From the cell containing the given text, extract its center point as [X, Y] coordinate. 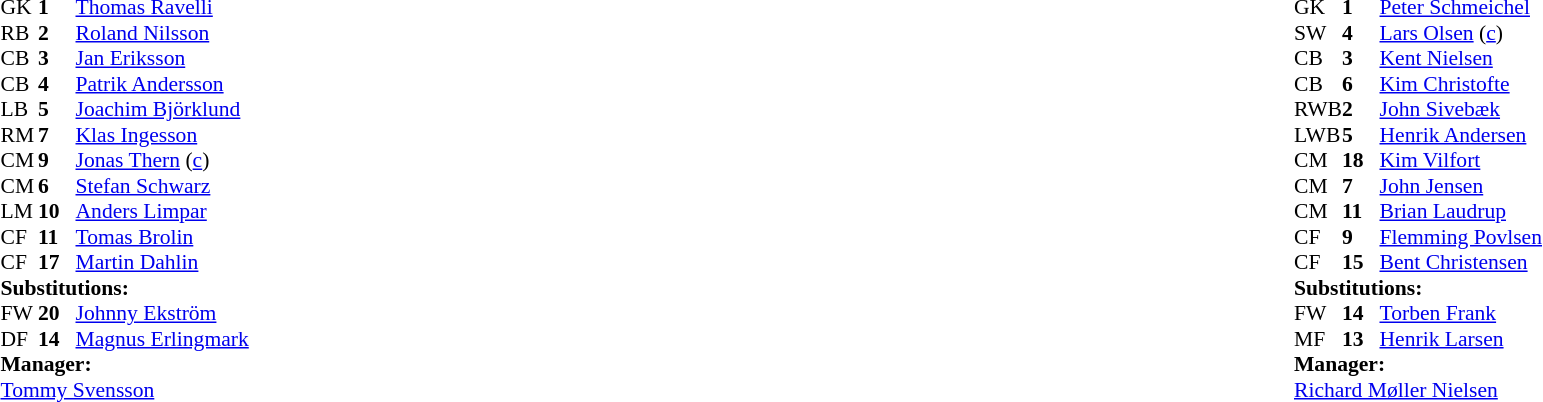
Roland Nilsson [162, 33]
Klas Ingesson [162, 135]
Kent Nielsen [1460, 59]
Bent Christensen [1460, 263]
Stefan Schwarz [162, 186]
RWB [1318, 109]
Flemming Povlsen [1460, 237]
15 [1361, 263]
LM [19, 211]
Magnus Erlingmark [162, 339]
13 [1361, 339]
RM [19, 135]
Torben Frank [1460, 313]
MF [1318, 339]
Joachim Björklund [162, 109]
LB [19, 109]
LWB [1318, 135]
DF [19, 339]
Kim Vilfort [1460, 161]
Patrik Andersson [162, 84]
Henrik Andersen [1460, 135]
Brian Laudrup [1460, 211]
Jan Eriksson [162, 59]
Anders Limpar [162, 211]
Johnny Ekström [162, 313]
20 [57, 313]
Tomas Brolin [162, 237]
John Sivebæk [1460, 109]
Martin Dahlin [162, 263]
18 [1361, 161]
17 [57, 263]
SW [1318, 33]
RB [19, 33]
Jonas Thern (c) [162, 161]
10 [57, 211]
John Jensen [1460, 186]
Lars Olsen (c) [1460, 33]
Henrik Larsen [1460, 339]
Kim Christofte [1460, 84]
